Pinpoint the cell where the given text exists, returning its (X, Y) midpoint coordinate. 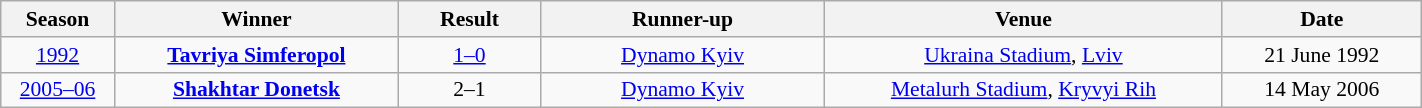
Ukraina Stadium, Lviv (1024, 55)
Metalurh Stadium, Kryvyi Rih (1024, 90)
Date (1322, 19)
Winner (256, 19)
Result (469, 19)
Runner-up (682, 19)
14 May 2006 (1322, 90)
Venue (1024, 19)
Shakhtar Donetsk (256, 90)
21 June 1992 (1322, 55)
Tavriya Simferopol (256, 55)
1992 (58, 55)
Season (58, 19)
1–0 (469, 55)
2005–06 (58, 90)
2–1 (469, 90)
